Output the (x, y) coordinate of the center of the cell containing the given text.  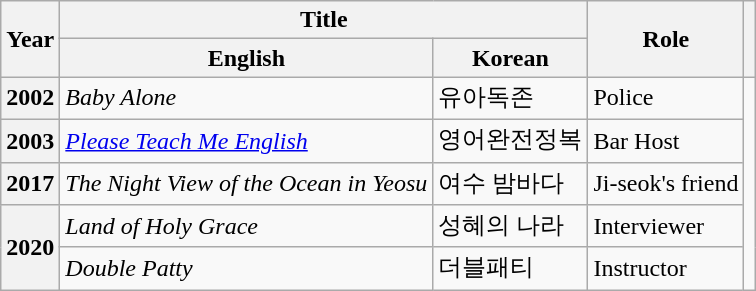
유아독존 (510, 98)
Bar Host (666, 140)
여수 밤바다 (510, 184)
Ji-seok's friend (666, 184)
Police (666, 98)
Year (30, 39)
Please Teach Me English (246, 140)
성혜의 나라 (510, 226)
Role (666, 39)
Land of Holy Grace (246, 226)
Interviewer (666, 226)
Korean (510, 58)
영어완전정복 (510, 140)
Baby Alone (246, 98)
Title (324, 20)
The Night View of the Ocean in Yeosu (246, 184)
2003 (30, 140)
더블패티 (510, 268)
English (246, 58)
2020 (30, 248)
2017 (30, 184)
Instructor (666, 268)
2002 (30, 98)
Double Patty (246, 268)
